Identify which cell holds the provided text, then report its (x, y) central coordinate. 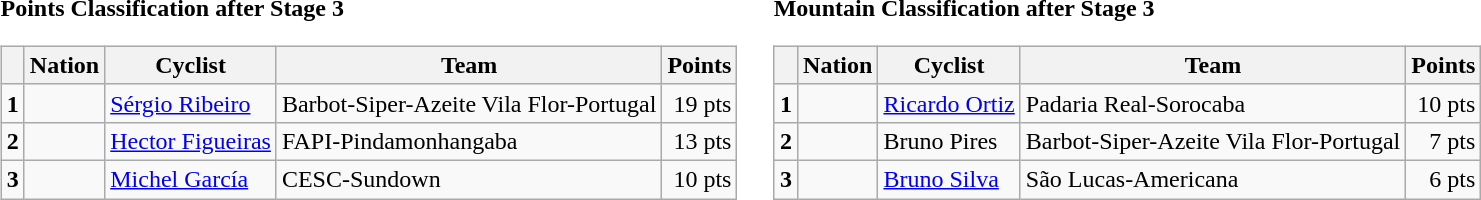
Bruno Pires (949, 141)
Michel García (191, 179)
19 pts (700, 103)
Bruno Silva (949, 179)
FAPI-Pindamonhangaba (468, 141)
Ricardo Ortiz (949, 103)
6 pts (1444, 179)
7 pts (1444, 141)
13 pts (700, 141)
CESC-Sundown (468, 179)
Sérgio Ribeiro (191, 103)
Padaria Real-Sorocaba (1212, 103)
Hector Figueiras (191, 141)
São Lucas-Americana (1212, 179)
